Pinpoint the cell where the given text exists, returning its [x, y] midpoint coordinate. 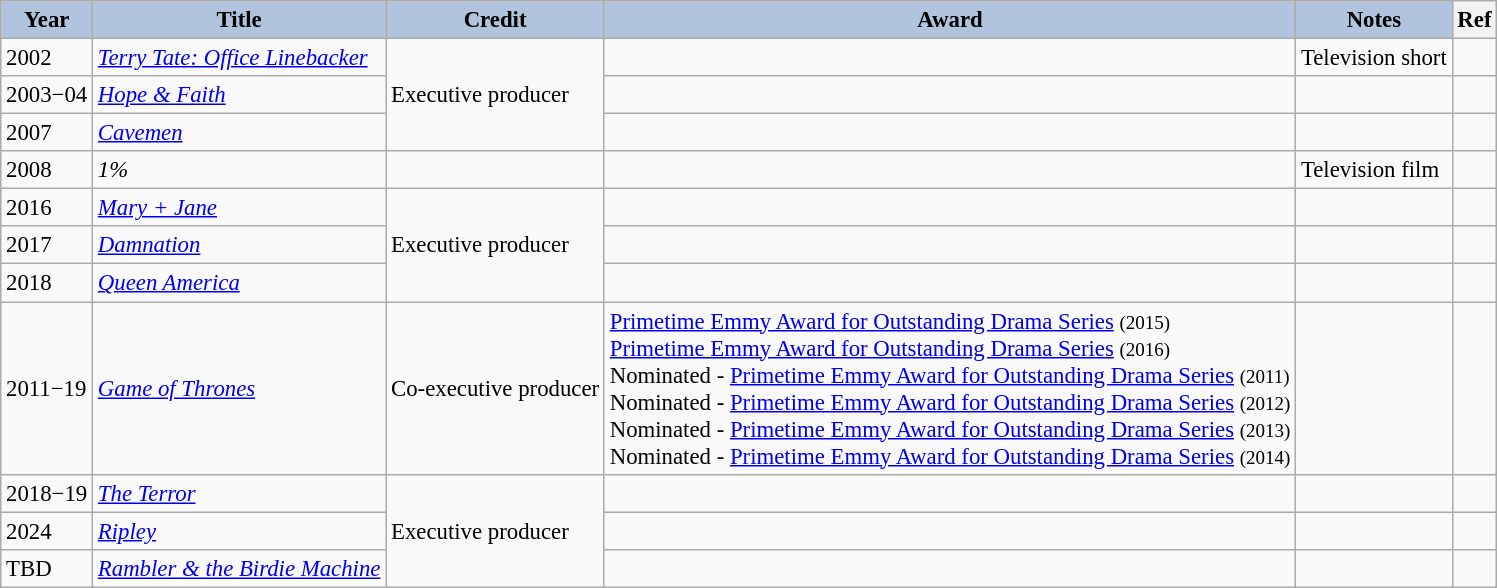
Cavemen [240, 133]
Television film [1374, 170]
Credit [496, 20]
Title [240, 20]
2008 [47, 170]
2024 [47, 531]
Damnation [240, 245]
Year [47, 20]
2011−19 [47, 388]
Notes [1374, 20]
Hope & Faith [240, 95]
Terry Tate: Office Linebacker [240, 58]
Rambler & the Birdie Machine [240, 568]
TBD [47, 568]
Award [950, 20]
2017 [47, 245]
Ripley [240, 531]
2018−19 [47, 493]
1% [240, 170]
Television short [1374, 58]
2018 [47, 283]
2002 [47, 58]
Co-executive producer [496, 388]
Game of Thrones [240, 388]
Ref [1474, 20]
2007 [47, 133]
Queen America [240, 283]
2016 [47, 208]
The Terror [240, 493]
2003−04 [47, 95]
Mary + Jane [240, 208]
